Pinpoint the cell where the given text exists, returning its (x, y) midpoint coordinate. 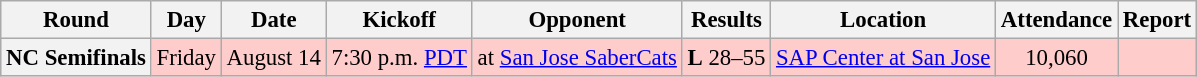
Kickoff (399, 20)
Round (76, 20)
Date (274, 20)
August 14 (274, 58)
Attendance (1057, 20)
Friday (186, 58)
Report (1158, 20)
7:30 p.m. PDT (399, 58)
Location (884, 20)
Opponent (577, 20)
L 28–55 (726, 58)
10,060 (1057, 58)
SAP Center at San Jose (884, 58)
NC Semifinals (76, 58)
Day (186, 20)
at San Jose SaberCats (577, 58)
Results (726, 20)
